Detect which cell encompasses the target text, then output its (x, y) center coordinate. 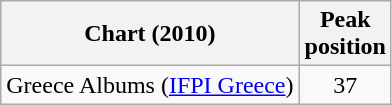
Peakposition (345, 34)
37 (345, 85)
Greece Albums (IFPI Greece) (150, 85)
Chart (2010) (150, 34)
